Determine the (X, Y) coordinate at the center of the cell enclosing the given text.  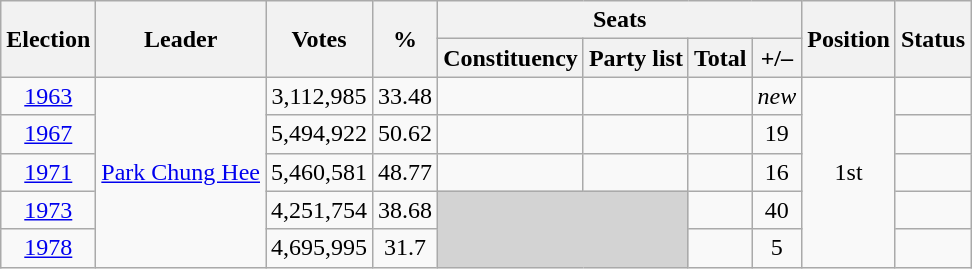
4,251,754 (320, 210)
1967 (48, 134)
1st (849, 172)
5,460,581 (320, 172)
38.68 (406, 210)
Party list (636, 58)
4,695,995 (320, 248)
Park Chung Hee (181, 172)
1971 (48, 172)
Total (720, 58)
Seats (620, 20)
33.48 (406, 96)
31.7 (406, 248)
19 (777, 134)
+/– (777, 58)
16 (777, 172)
40 (777, 210)
50.62 (406, 134)
1978 (48, 248)
3,112,985 (320, 96)
1973 (48, 210)
48.77 (406, 172)
Leader (181, 39)
Votes (320, 39)
1963 (48, 96)
new (777, 96)
5 (777, 248)
Constituency (511, 58)
Status (932, 39)
Position (849, 39)
Election (48, 39)
% (406, 39)
5,494,922 (320, 134)
